Scan for the cell matching the given text and deliver its [x, y] coordinate at center. 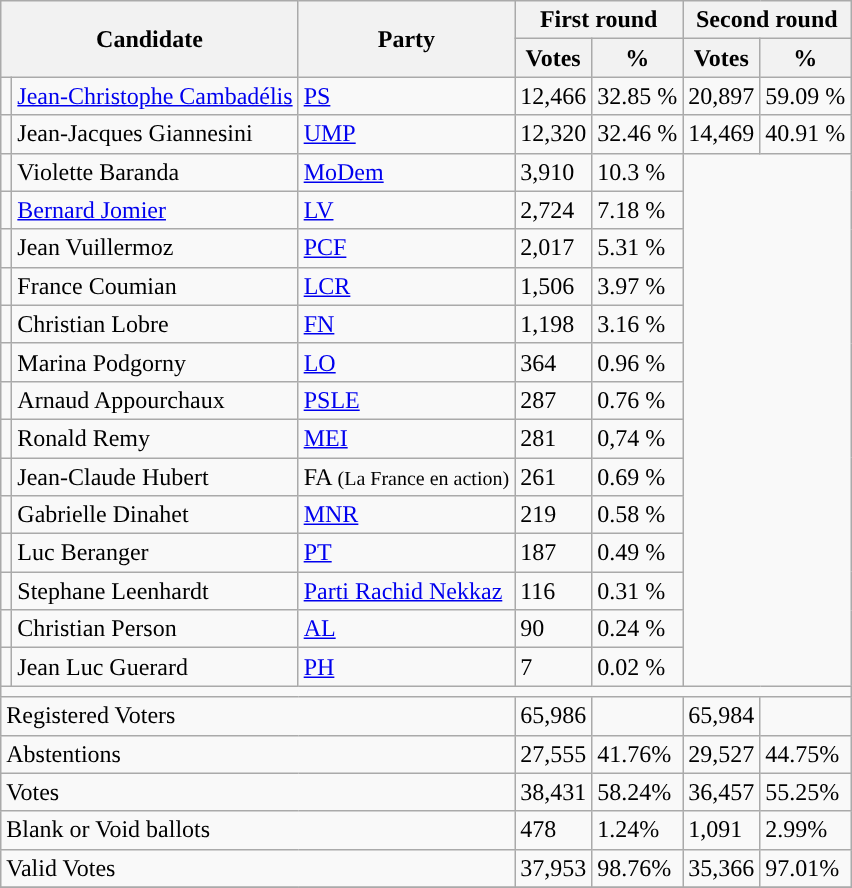
7.18 % [638, 210]
3.16 % [638, 324]
LCR [406, 286]
65,984 [722, 716]
14,469 [722, 134]
37,953 [554, 868]
Stephane Leenhardt [155, 591]
29,527 [722, 754]
Valid Votes [258, 868]
2,724 [554, 210]
364 [554, 362]
Bernard Jomier [155, 210]
65,986 [554, 716]
First round [599, 20]
7 [554, 667]
32.46 % [638, 134]
LV [406, 210]
35,366 [722, 868]
58.24% [638, 792]
27,555 [554, 754]
0,74 % [638, 438]
Parti Rachid Nekkaz [406, 591]
PT [406, 553]
219 [554, 515]
FA (La France en action) [406, 477]
478 [554, 830]
97.01% [806, 868]
187 [554, 553]
PCF [406, 248]
10.3 % [638, 172]
0.02 % [638, 667]
281 [554, 438]
Abstentions [258, 754]
0.31 % [638, 591]
0.49 % [638, 553]
1,506 [554, 286]
UMP [406, 134]
France Coumian [155, 286]
2,017 [554, 248]
Jean Vuillermoz [155, 248]
98.76% [638, 868]
0.69 % [638, 477]
36,457 [722, 792]
20,897 [722, 96]
Candidate [150, 39]
0.58 % [638, 515]
Second round [767, 20]
Ronald Remy [155, 438]
0.76 % [638, 400]
3.97 % [638, 286]
1,091 [722, 830]
2.99% [806, 830]
44.75% [806, 754]
12,320 [554, 134]
Party [406, 39]
MoDem [406, 172]
55.25% [806, 792]
PS [406, 96]
40.91 % [806, 134]
0.24 % [638, 629]
116 [554, 591]
261 [554, 477]
12,466 [554, 96]
90 [554, 629]
1,198 [554, 324]
PH [406, 667]
287 [554, 400]
38,431 [554, 792]
59.09 % [806, 96]
Jean Luc Guerard [155, 667]
FN [406, 324]
Blank or Void ballots [258, 830]
Jean-Claude Hubert [155, 477]
Gabrielle Dinahet [155, 515]
41.76% [638, 754]
PSLE [406, 400]
Arnaud Appourchaux [155, 400]
3,910 [554, 172]
Luc Beranger [155, 553]
1.24% [638, 830]
LO [406, 362]
Christian Lobre [155, 324]
MEI [406, 438]
5.31 % [638, 248]
Marina Podgorny [155, 362]
Jean-Christophe Cambadélis [155, 96]
32.85 % [638, 96]
Christian Person [155, 629]
Violette Baranda [155, 172]
Registered Voters [258, 716]
MNR [406, 515]
0.96 % [638, 362]
AL [406, 629]
Jean-Jacques Giannesini [155, 134]
